Find where the given text appears and provide that cell's center as [x, y] coordinate. 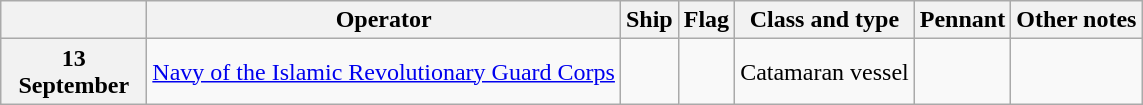
Class and type [825, 20]
Other notes [1076, 20]
13 September [74, 72]
Navy of the Islamic Revolutionary Guard Corps [384, 72]
Ship [649, 20]
Pennant [962, 20]
Operator [384, 20]
Flag [706, 20]
Catamaran vessel [825, 72]
